For the text-containing cell, return its midpoint in [X, Y] coordinate format. 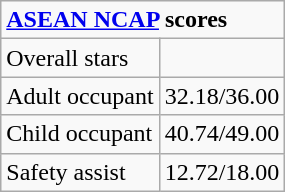
40.74/49.00 [222, 134]
Safety assist [80, 172]
Child occupant [80, 134]
ASEAN NCAP scores [143, 20]
Overall stars [80, 58]
12.72/18.00 [222, 172]
32.18/36.00 [222, 96]
Adult occupant [80, 96]
